Find where the given text appears and provide that cell's center as [x, y] coordinate. 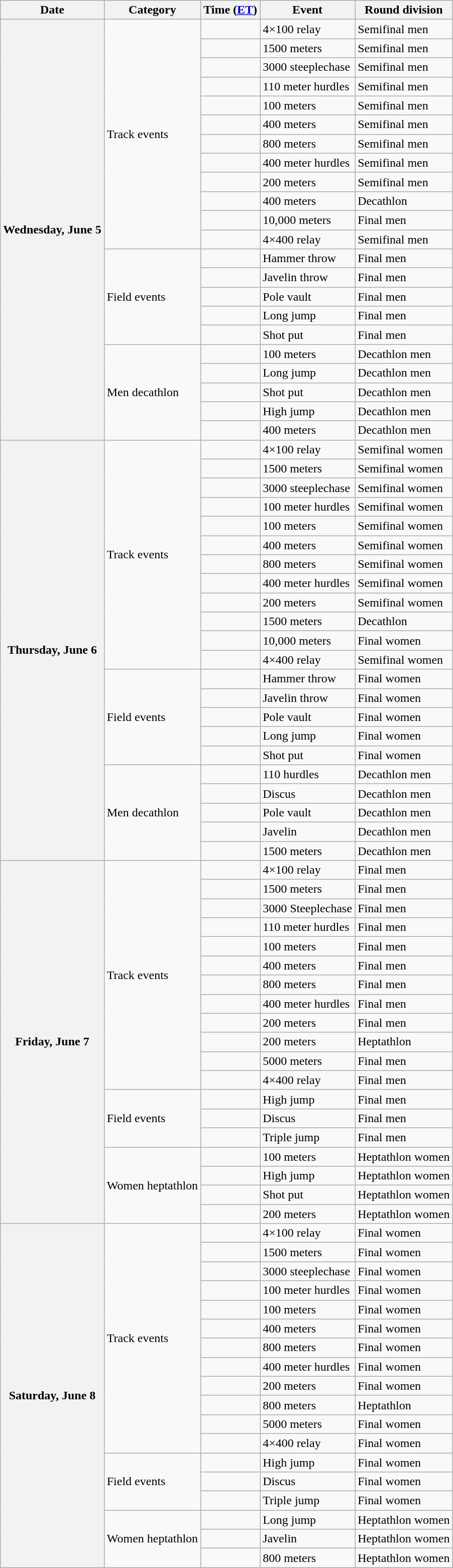
110 hurdles [307, 774]
Time (ET) [231, 10]
Wednesday, June 5 [52, 230]
Category [152, 10]
Saturday, June 8 [52, 1396]
Round division [404, 10]
3000 Steeplechase [307, 908]
Friday, June 7 [52, 1042]
Event [307, 10]
Thursday, June 6 [52, 650]
Date [52, 10]
